Determine the [x, y] coordinate at the center of the cell enclosing the given text.  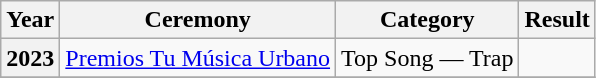
Result [557, 20]
Year [30, 20]
Top Song — Trap [428, 58]
Ceremony [198, 20]
2023 [30, 58]
Category [428, 20]
Premios Tu Música Urbano [198, 58]
